Return (x, y) of the center of cell containing provided text 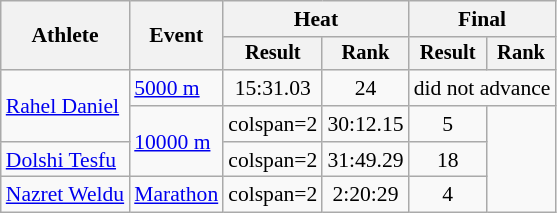
10000 m (176, 142)
Final (482, 19)
5000 m (176, 88)
did not advance (482, 88)
Athlete (65, 36)
Rahel Daniel (65, 106)
4 (448, 195)
15:31.03 (272, 88)
18 (448, 160)
Dolshi Tesfu (65, 160)
31:49.29 (365, 160)
2:20:29 (365, 195)
30:12.15 (365, 124)
24 (365, 88)
5 (448, 124)
Nazret Weldu (65, 195)
Heat (316, 19)
Marathon (176, 195)
Event (176, 36)
